Detect which cell encompasses the target text, then output its (X, Y) center coordinate. 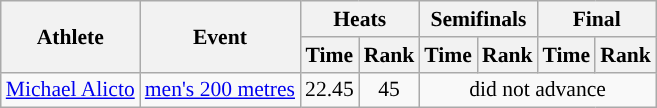
Heats (360, 19)
Event (220, 36)
45 (390, 90)
Athlete (70, 36)
did not advance (537, 90)
Final (597, 19)
Semifinals (478, 19)
men's 200 metres (220, 90)
22.45 (330, 90)
Michael Alicto (70, 90)
